Scan for the cell matching the given text and deliver its [x, y] coordinate at center. 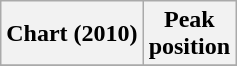
Chart (2010) [72, 34]
Peak position [189, 34]
